Capture the cell that displays the provided text and extract its [X, Y] central coordinate. 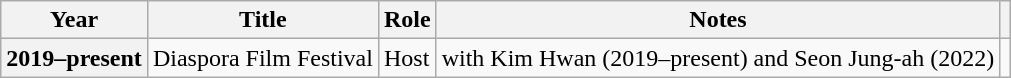
Role [407, 20]
with Kim Hwan (2019–present) and Seon Jung-ah (2022) [718, 58]
Host [407, 58]
Title [262, 20]
Diaspora Film Festival [262, 58]
Year [74, 20]
2019–present [74, 58]
Notes [718, 20]
